From the cell containing the given text, extract its center point as [X, Y] coordinate. 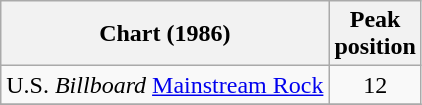
Peakposition [375, 34]
12 [375, 85]
Chart (1986) [165, 34]
U.S. Billboard Mainstream Rock [165, 85]
